Return (X, Y) of the center of cell containing provided text 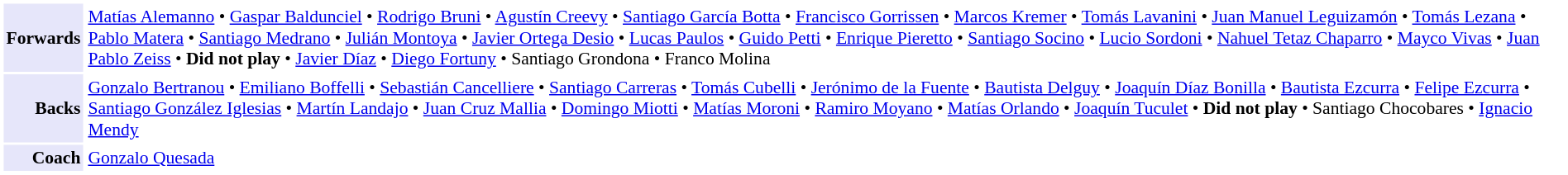
Coach (43, 158)
Gonzalo Quesada (825, 158)
Forwards (43, 37)
Backs (43, 108)
